Locate the cell with the specified text and output its [x, y] center coordinate. 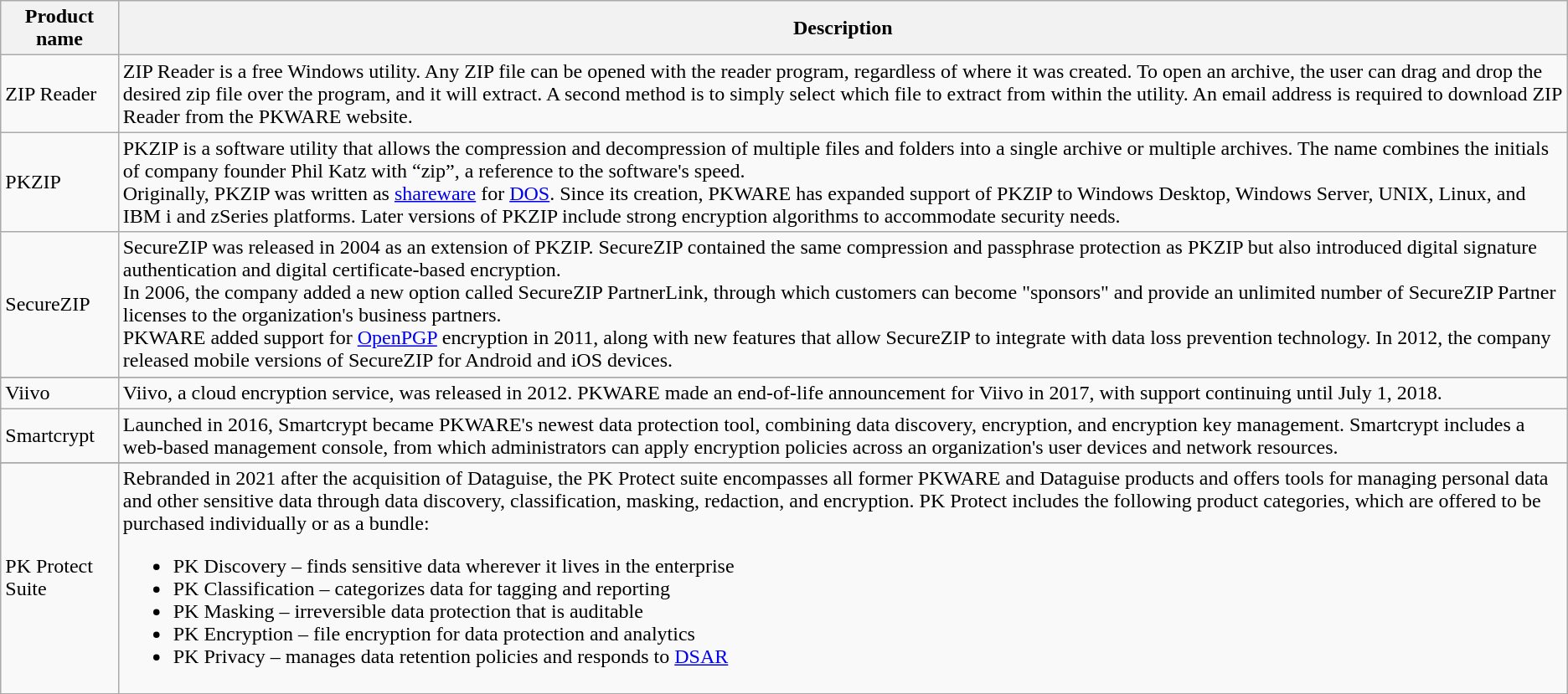
Description [843, 28]
Viivo [59, 393]
SecureZIP [59, 305]
Product name [59, 28]
PKZIP [59, 182]
ZIP Reader [59, 94]
PK Protect Suite [59, 578]
Smartcrypt [59, 435]
